Find where the given text appears and provide that cell's center as (X, Y) coordinate. 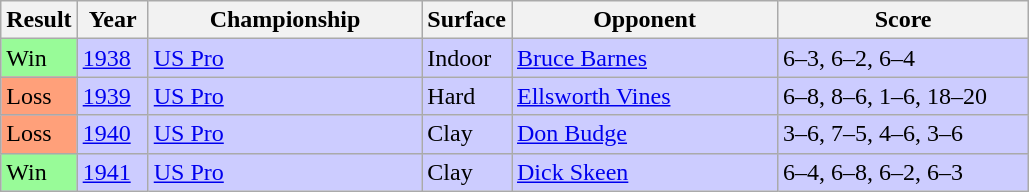
Hard (467, 96)
3–6, 7–5, 4–6, 3–6 (904, 134)
Bruce Barnes (645, 58)
Ellsworth Vines (645, 96)
Result (39, 20)
Indoor (467, 58)
1941 (112, 172)
6–3, 6–2, 6–4 (904, 58)
6–4, 6–8, 6–2, 6–3 (904, 172)
6–8, 8–6, 1–6, 18–20 (904, 96)
Don Budge (645, 134)
1939 (112, 96)
Dick Skeen (645, 172)
Surface (467, 20)
1940 (112, 134)
Opponent (645, 20)
1938 (112, 58)
Championship (285, 20)
Year (112, 20)
Score (904, 20)
